Return (X, Y) of the center of cell containing provided text 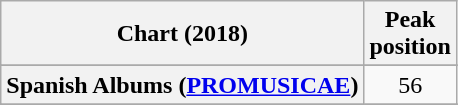
Spanish Albums (PROMUSICAE) (182, 85)
56 (410, 85)
Chart (2018) (182, 34)
Peak position (410, 34)
